Identify which cell holds the provided text, then report its (X, Y) central coordinate. 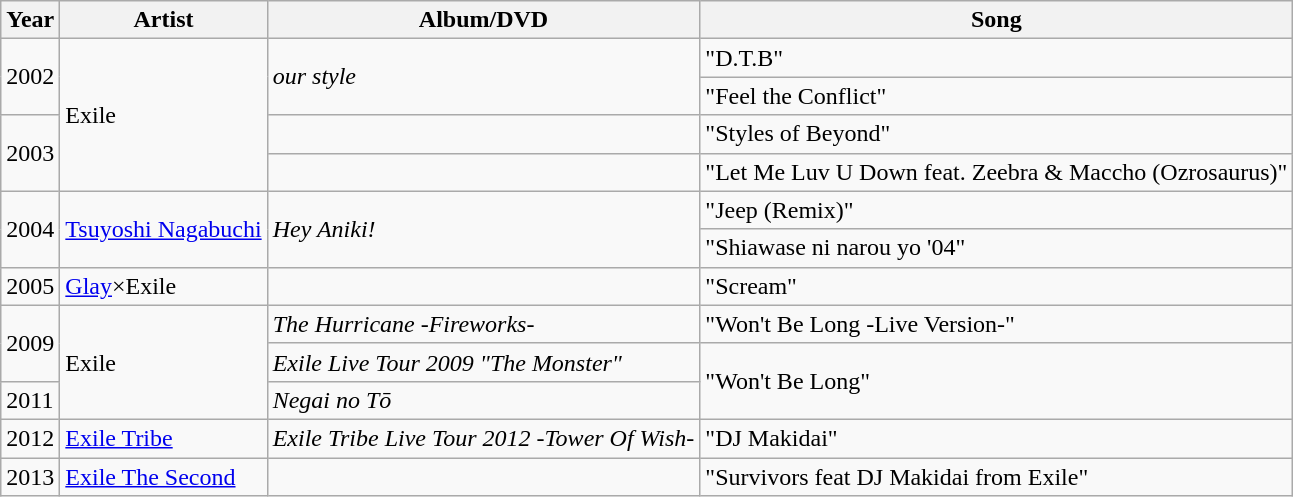
Artist (164, 20)
Hey Aniki! (484, 229)
2011 (30, 400)
our style (484, 77)
"Let Me Luv U Down feat. Zeebra & Maccho (Ozrosaurus)" (996, 172)
2013 (30, 477)
Exile The Second (164, 477)
Exile Live Tour 2009 "The Monster" (484, 362)
"Scream" (996, 286)
2004 (30, 229)
"Jeep (Remix)" (996, 210)
"Shiawase ni narou yo '04" (996, 248)
"DJ Makidai" (996, 438)
"Styles of Beyond" (996, 134)
2012 (30, 438)
2009 (30, 343)
Tsuyoshi Nagabuchi (164, 229)
"Won't Be Long -Live Version-" (996, 324)
2003 (30, 153)
"Feel the Conflict" (996, 96)
Year (30, 20)
Song (996, 20)
"D.T.B" (996, 58)
2002 (30, 77)
"Won't Be Long" (996, 381)
"Survivors feat DJ Makidai from Exile" (996, 477)
The Hurricane -Fireworks- (484, 324)
Glay×Exile (164, 286)
Exile Tribe Live Tour 2012 -Tower Of Wish- (484, 438)
Exile Tribe (164, 438)
2005 (30, 286)
Album/DVD (484, 20)
Negai no Tō (484, 400)
